Capture the cell that displays the provided text and extract its (x, y) central coordinate. 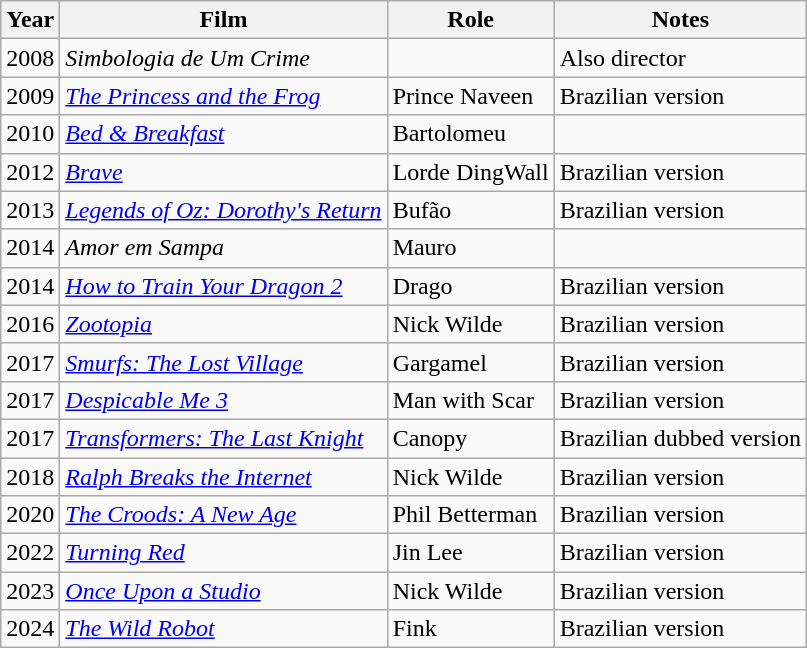
Also director (680, 58)
How to Train Your Dragon 2 (224, 286)
Simbologia de Um Crime (224, 58)
The Princess and the Frog (224, 96)
Turning Red (224, 553)
Film (224, 20)
Jin Lee (470, 553)
Phil Betterman (470, 515)
Despicable Me 3 (224, 400)
2016 (30, 324)
Notes (680, 20)
Lorde DingWall (470, 172)
2020 (30, 515)
2023 (30, 591)
2018 (30, 477)
Bartolomeu (470, 134)
Role (470, 20)
2013 (30, 210)
Gargamel (470, 362)
Brave (224, 172)
Prince Naveen (470, 96)
Drago (470, 286)
Mauro (470, 248)
Bufão (470, 210)
2012 (30, 172)
Transformers: The Last Knight (224, 438)
The Croods: A New Age (224, 515)
Legends of Oz: Dorothy's Return (224, 210)
2009 (30, 96)
Smurfs: The Lost Village (224, 362)
The Wild Robot (224, 629)
Canopy (470, 438)
Once Upon a Studio (224, 591)
Zootopia (224, 324)
2010 (30, 134)
2022 (30, 553)
Year (30, 20)
2024 (30, 629)
2008 (30, 58)
Amor em Sampa (224, 248)
Man with Scar (470, 400)
Fink (470, 629)
Bed & Breakfast (224, 134)
Ralph Breaks the Internet (224, 477)
Brazilian dubbed version (680, 438)
